Find where the given text appears and provide that cell's center as (X, Y) coordinate. 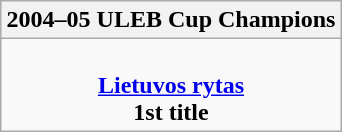
Lietuvos rytas 1st title (171, 85)
2004–05 ULEB Cup Champions (171, 20)
